From the cell containing the given text, extract its center point as [x, y] coordinate. 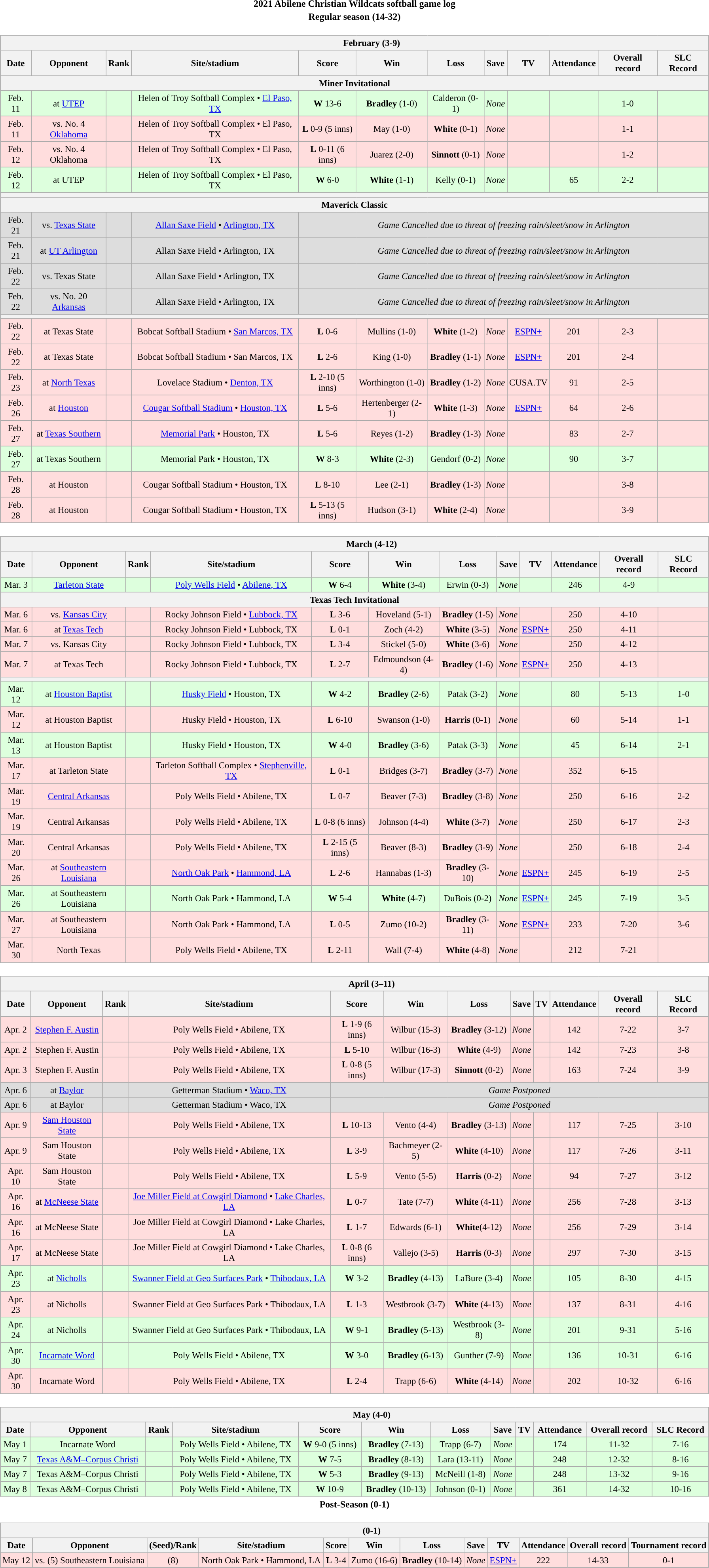
Zumo (10-2) [404, 924]
9-16 [681, 1474]
Bachmeyer (2-5) [415, 1151]
White(4-12) [479, 1228]
Worthington (1-0) [392, 382]
Stickel (5-0) [404, 644]
2-7 [627, 434]
Beaver (7-3) [404, 796]
White (4-9) [479, 1050]
3-6 [683, 924]
212 [575, 950]
L 1-9 (6 inns) [357, 1029]
Harris (0-3) [479, 1253]
Apr. 10 [16, 1176]
91 [574, 382]
Miner Invitational [354, 83]
7-26 [628, 1151]
3-12 [683, 1176]
L 2-11 [340, 950]
Bradley (3-7) [468, 771]
L 6-10 [340, 719]
Bradley (7-13) [396, 1445]
Mar. 3 [16, 585]
Mar. 30 [16, 950]
L 2-4 [357, 1380]
Tate (7-7) [415, 1202]
Bradley (3-9) [468, 848]
White (3-4) [404, 585]
W 5-4 [340, 898]
3-13 [683, 1202]
Bradley (1-6) [468, 664]
W 13-6 [328, 104]
May (1-0) [392, 129]
Bradley (3-13) [479, 1125]
352 [575, 771]
vs. (5) Southeastern Louisiana [89, 1560]
Edwards (6-1) [415, 1228]
Bradley (1-5) [468, 614]
4-16 [683, 1304]
8-31 [628, 1304]
174 [559, 1445]
Wall (7-4) [404, 950]
LaBure (3-4) [479, 1278]
Zumo (16-6) [374, 1560]
Beaver (8-3) [404, 848]
February (3-9) [354, 43]
W 4-2 [340, 694]
L 3-9 [357, 1151]
L 5-10 [357, 1050]
North Texas [78, 950]
4-10 [629, 614]
Kelly (0-1) [456, 180]
Wilbur (17-3) [415, 1070]
163 [574, 1070]
Wilbur (16-3) [415, 1050]
May 12 [17, 1560]
Zoch (4-2) [404, 629]
Harris (0-1) [468, 719]
Apr. 24 [16, 1330]
3-10 [683, 1125]
Apr. 3 [16, 1070]
7-20 [629, 924]
L 10-13 [357, 1125]
Calderon (0-1) [456, 104]
Reyes (1-2) [392, 434]
Westbrook (3-8) [479, 1330]
Tarleton State [78, 585]
83 [574, 434]
Tournament record [669, 1545]
8-30 [628, 1278]
Bradley (5-13) [415, 1330]
6-17 [629, 822]
W 3-0 [357, 1355]
Apr. 17 [16, 1253]
Johnson (0-1) [461, 1489]
King (1-0) [392, 357]
White (3-7) [468, 822]
9-31 [628, 1330]
L 8-10 [328, 484]
3-5 [683, 898]
6-18 [629, 848]
Hudson (3-1) [392, 511]
L 0-8 (5 inns) [357, 1070]
L 3-6 [340, 614]
L 5-9 [357, 1176]
7-16 [681, 1445]
L 0-9 (5 inns) [328, 129]
105 [574, 1278]
Maverick Classic [354, 205]
CUSA.TV [529, 382]
(8) [173, 1560]
L 1-3 [357, 1304]
Wilbur (15-3) [415, 1029]
Sinnott (0-1) [456, 154]
Tarleton Softball Complex • Stephenville, TX [231, 771]
White (4-10) [479, 1151]
L 2-7 [340, 664]
White (2-3) [392, 459]
233 [575, 924]
May 8 [15, 1489]
L 0-5 [340, 924]
14-33 [598, 1560]
(0-1) [354, 1530]
Bradley (3-10) [468, 873]
4-9 [629, 585]
Vento (5-5) [415, 1176]
Texas Tech Invitational [354, 600]
90 [574, 459]
L 0-11 (6 inns) [328, 154]
7-24 [628, 1070]
136 [574, 1355]
Bradley (2-6) [404, 694]
Hoveland (5-1) [404, 614]
Bradley (9-13) [396, 1474]
2-1 [683, 745]
Swanson (1-0) [404, 719]
at Tarleton State [78, 771]
Gendorf (0-2) [456, 459]
Bradley (1-1) [456, 357]
0-1 [669, 1560]
80 [575, 694]
4-13 [629, 664]
14-32 [619, 1489]
Bradley (4-13) [415, 1278]
White (4-8) [468, 950]
L 1-7 [357, 1228]
Juarez (2-0) [392, 154]
Trapp (6-7) [461, 1445]
W 8-3 [328, 459]
Patak (3-2) [468, 694]
White (3-6) [468, 644]
W 10-9 [330, 1489]
W 9-1 [357, 1330]
April (3–11) [354, 983]
94 [574, 1176]
Bradley (3-6) [404, 745]
vs. No. 20 Arkansas [69, 302]
Bradley (3-11) [468, 924]
4-11 [629, 629]
March (4-12) [354, 544]
7-29 [628, 1228]
Erwin (0-3) [468, 585]
202 [574, 1380]
DuBois (0-2) [468, 898]
297 [574, 1253]
W 5-3 [330, 1474]
May (4-0) [354, 1414]
7-21 [629, 950]
5-13 [629, 694]
7-19 [629, 898]
White (4-11) [479, 1202]
Lee (2-1) [392, 484]
White (3-5) [468, 629]
5-16 [683, 1330]
4-12 [629, 644]
White (4-13) [479, 1304]
May 1 [15, 1445]
Bradley (1-0) [392, 104]
(Seed)/Rank [173, 1545]
246 [575, 585]
5-14 [629, 719]
White (2-4) [456, 511]
Bridges (3-7) [404, 771]
Bradley (3-8) [468, 796]
Patak (3-3) [468, 745]
Mar. 20 [16, 848]
7-25 [628, 1125]
7-27 [628, 1176]
Johnson (4-4) [404, 822]
at UT Arlington [69, 250]
10-31 [628, 1355]
White (1-2) [456, 332]
Hannabas (1-3) [404, 873]
McNeill (1-8) [461, 1474]
13-32 [619, 1474]
W 9-0 (5 inns) [330, 1445]
Edmoundson (4-4) [404, 664]
White (1-1) [392, 180]
Bradley (6-13) [415, 1355]
W 3-2 [357, 1278]
3-14 [683, 1228]
L 5-13 (5 inns) [328, 511]
Vallejo (3-5) [415, 1253]
222 [544, 1560]
Bradley (3-12) [479, 1029]
6-15 [629, 771]
Bradley (10-13) [396, 1489]
10-16 [681, 1489]
8-16 [681, 1459]
at North Texas [69, 382]
L 2-10 (5 inns) [328, 382]
Harris (0-2) [479, 1176]
12-32 [619, 1459]
White (4-14) [479, 1380]
4-15 [683, 1278]
Mar. 27 [16, 924]
65 [574, 180]
Mar. 13 [16, 745]
Mullins (1-0) [392, 332]
6-14 [629, 745]
1-2 [627, 154]
Lovelace Stadium • Denton, TX [215, 382]
361 [559, 1489]
Vento (4-4) [415, 1125]
64 [574, 408]
7-22 [628, 1029]
Mar. 17 [16, 771]
Lara (13-11) [461, 1459]
Feb. 26 [16, 408]
Hertenberger (2-1) [392, 408]
White (4-7) [404, 898]
L 2-15 (5 inns) [340, 848]
45 [575, 745]
7-30 [628, 1253]
W 6-0 [328, 180]
Bradley (10-14) [432, 1560]
L 0-6 [328, 332]
Bradley (1-2) [456, 382]
Bradley (8-13) [396, 1459]
11-32 [619, 1445]
Feb. 23 [16, 382]
W 4-0 [340, 745]
Trapp (6-6) [415, 1380]
6-19 [629, 873]
3-15 [683, 1253]
2-6 [627, 408]
7-23 [628, 1050]
White (1-3) [456, 408]
W 6-4 [340, 585]
Gunther (7-9) [479, 1355]
137 [574, 1304]
7-28 [628, 1202]
60 [575, 719]
Sinnott (0-2) [479, 1070]
3-11 [683, 1151]
10-32 [628, 1380]
W 7-5 [330, 1459]
Westbrook (3-7) [415, 1304]
White (0-1) [456, 129]
